Identify which cell holds the provided text, then report its (X, Y) central coordinate. 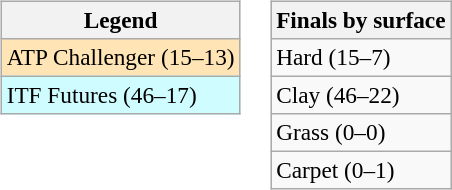
Legend (120, 20)
ATP Challenger (15–13) (120, 57)
Hard (15–7) (361, 57)
Clay (46–22) (361, 95)
Finals by surface (361, 20)
ITF Futures (46–17) (120, 95)
Grass (0–0) (361, 133)
Carpet (0–1) (361, 171)
